Return [X, Y] of the center of cell containing provided text 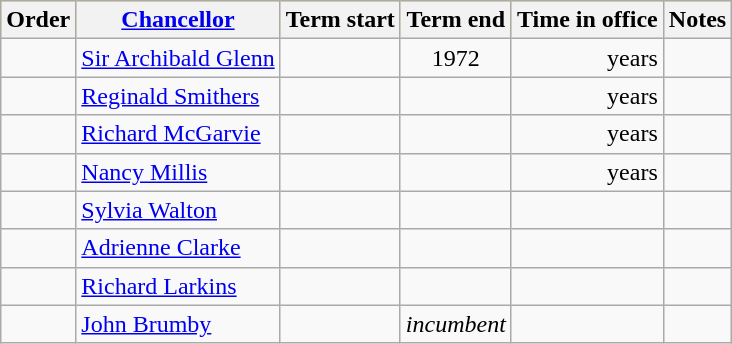
Time in office [587, 20]
incumbent [456, 324]
Richard Larkins [178, 286]
Term end [456, 20]
Nancy Millis [178, 172]
Chancellor [178, 20]
Adrienne Clarke [178, 248]
Notes [697, 20]
Order [38, 20]
Richard McGarvie [178, 134]
John Brumby [178, 324]
Term start [340, 20]
Sir Archibald Glenn [178, 58]
Reginald Smithers [178, 96]
Sylvia Walton [178, 210]
1972 [456, 58]
